Output the (x, y) coordinate of the center of the cell containing the given text.  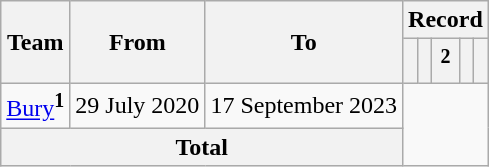
17 September 2023 (304, 106)
To (304, 42)
Bury1 (36, 106)
Record (446, 20)
2 (446, 62)
29 July 2020 (138, 106)
Team (36, 42)
Total (202, 147)
From (138, 42)
